Return the (x, y) coordinate for the center point of the cell that contains the specified text.  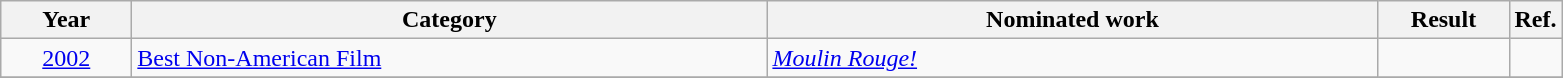
Ref. (1536, 20)
Best Non-American Film (450, 58)
Year (66, 20)
Moulin Rouge! (1072, 58)
Result (1444, 20)
2002 (66, 58)
Nominated work (1072, 20)
Category (450, 20)
